Detect which cell encompasses the target text, then output its [x, y] center coordinate. 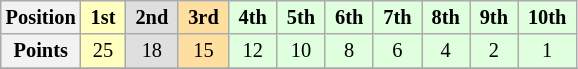
Points [41, 51]
Position [41, 17]
7th [397, 17]
8 [349, 51]
6th [349, 17]
4th [253, 17]
2 [494, 51]
10th [547, 17]
3rd [203, 17]
18 [152, 51]
1 [547, 51]
4 [446, 51]
5th [301, 17]
6 [397, 51]
15 [203, 51]
2nd [152, 17]
25 [104, 51]
10 [301, 51]
8th [446, 17]
12 [253, 51]
9th [494, 17]
1st [104, 17]
